For the text-containing cell, return its midpoint in (X, Y) coordinate format. 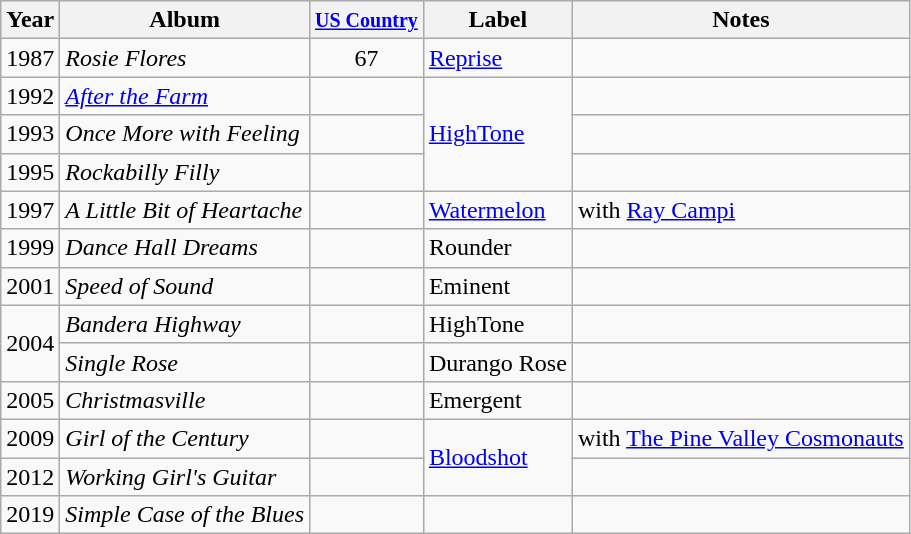
Album (185, 20)
with Ray Campi (740, 210)
Simple Case of the Blues (185, 515)
2012 (30, 477)
Year (30, 20)
A Little Bit of Heartache (185, 210)
Bloodshot (498, 457)
US Country (367, 20)
1997 (30, 210)
Reprise (498, 58)
Label (498, 20)
Bandera Highway (185, 324)
Notes (740, 20)
2009 (30, 438)
After the Farm (185, 96)
1993 (30, 134)
2005 (30, 400)
Speed of Sound (185, 286)
Single Rose (185, 362)
Eminent (498, 286)
Once More with Feeling (185, 134)
Rosie Flores (185, 58)
Working Girl's Guitar (185, 477)
1987 (30, 58)
Emergent (498, 400)
with The Pine Valley Cosmonauts (740, 438)
Rounder (498, 248)
2004 (30, 343)
1995 (30, 172)
Durango Rose (498, 362)
Rockabilly Filly (185, 172)
Watermelon (498, 210)
Dance Hall Dreams (185, 248)
67 (367, 58)
2001 (30, 286)
1992 (30, 96)
Girl of the Century (185, 438)
Christmasville (185, 400)
1999 (30, 248)
2019 (30, 515)
